Detect which cell encompasses the target text, then output its (X, Y) center coordinate. 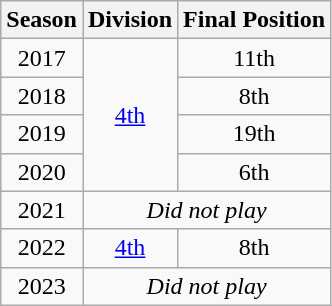
6th (254, 172)
Season (42, 20)
Final Position (254, 20)
2022 (42, 248)
2019 (42, 134)
11th (254, 58)
2023 (42, 286)
2020 (42, 172)
2021 (42, 210)
2018 (42, 96)
Division (130, 20)
2017 (42, 58)
19th (254, 134)
